Locate the cell with the specified text and output its [x, y] center coordinate. 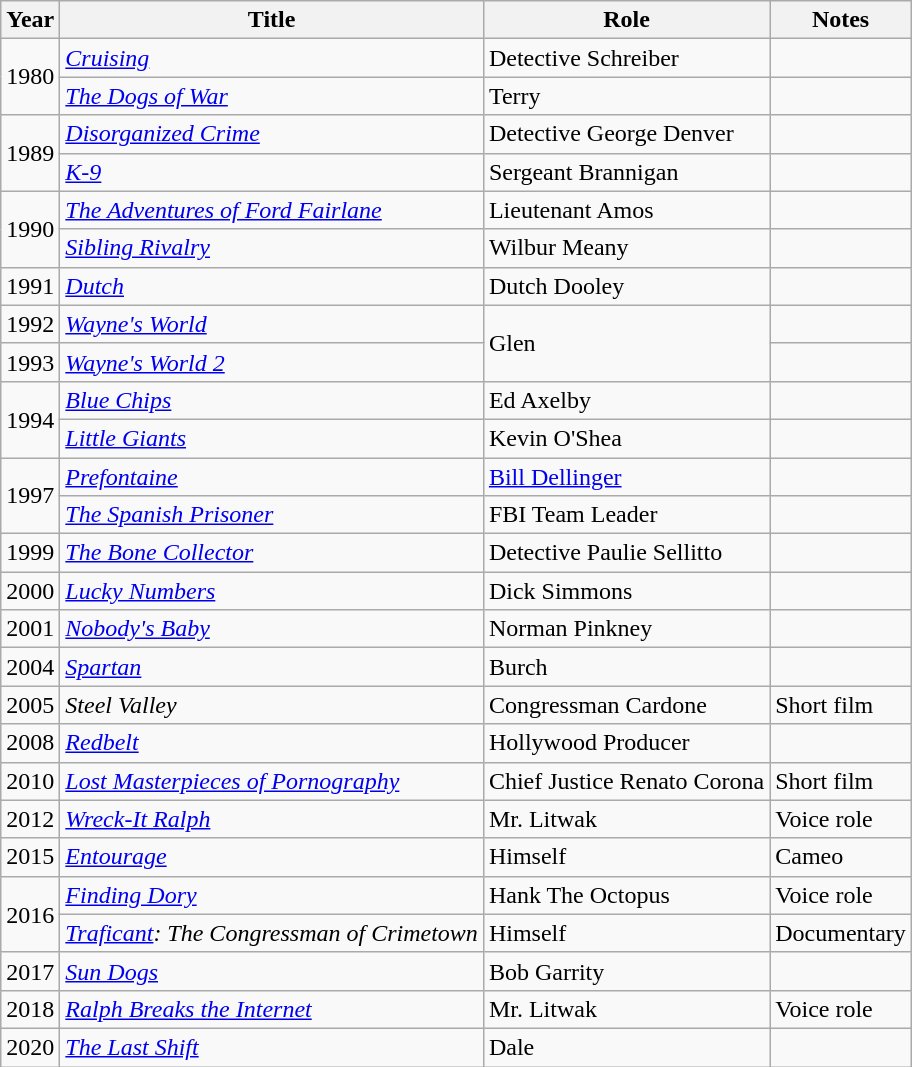
Wayne's World [272, 324]
Sibling Rivalry [272, 248]
Finding Dory [272, 895]
K-9 [272, 172]
Dutch [272, 286]
2020 [30, 1047]
Notes [841, 20]
Dale [626, 1047]
Lucky Numbers [272, 591]
1992 [30, 324]
2018 [30, 1009]
Wreck-It Ralph [272, 819]
Detective Paulie Sellitto [626, 553]
1993 [30, 362]
Dick Simmons [626, 591]
Ralph Breaks the Internet [272, 1009]
Glen [626, 343]
Terry [626, 96]
1991 [30, 286]
Title [272, 20]
2001 [30, 629]
Hank The Octopus [626, 895]
2004 [30, 667]
1994 [30, 419]
2000 [30, 591]
Role [626, 20]
Cameo [841, 857]
FBI Team Leader [626, 515]
Lieutenant Amos [626, 210]
Detective Schreiber [626, 58]
2010 [30, 781]
Congressman Cardone [626, 705]
Little Giants [272, 438]
Kevin O'Shea [626, 438]
2012 [30, 819]
Nobody's Baby [272, 629]
Redbelt [272, 743]
1997 [30, 496]
Detective George Denver [626, 134]
The Last Shift [272, 1047]
The Adventures of Ford Fairlane [272, 210]
2008 [30, 743]
Traficant: The Congressman of Crimetown [272, 933]
Burch [626, 667]
Prefontaine [272, 477]
1989 [30, 153]
1990 [30, 229]
Entourage [272, 857]
2016 [30, 914]
Wilbur Meany [626, 248]
Year [30, 20]
Sun Dogs [272, 971]
Spartan [272, 667]
Documentary [841, 933]
2015 [30, 857]
Dutch Dooley [626, 286]
Norman Pinkney [626, 629]
The Bone Collector [272, 553]
Cruising [272, 58]
Hollywood Producer [626, 743]
1999 [30, 553]
Sergeant Brannigan [626, 172]
2017 [30, 971]
Bill Dellinger [626, 477]
The Dogs of War [272, 96]
1980 [30, 77]
Wayne's World 2 [272, 362]
The Spanish Prisoner [272, 515]
Bob Garrity [626, 971]
Lost Masterpieces of Pornography [272, 781]
Ed Axelby [626, 400]
Blue Chips [272, 400]
Chief Justice Renato Corona [626, 781]
Disorganized Crime [272, 134]
Steel Valley [272, 705]
2005 [30, 705]
